Extract the (x, y) coordinate from the center of the cell holding the provided text.  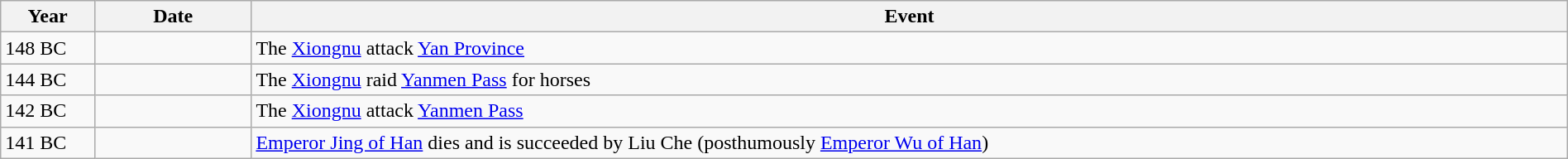
Year (48, 17)
144 BC (48, 79)
The Xiongnu attack Yanmen Pass (910, 111)
Event (910, 17)
142 BC (48, 111)
141 BC (48, 142)
The Xiongnu raid Yanmen Pass for horses (910, 79)
Emperor Jing of Han dies and is succeeded by Liu Che (posthumously Emperor Wu of Han) (910, 142)
The Xiongnu attack Yan Province (910, 48)
148 BC (48, 48)
Date (172, 17)
